Identify which cell holds the provided text, then report its (X, Y) central coordinate. 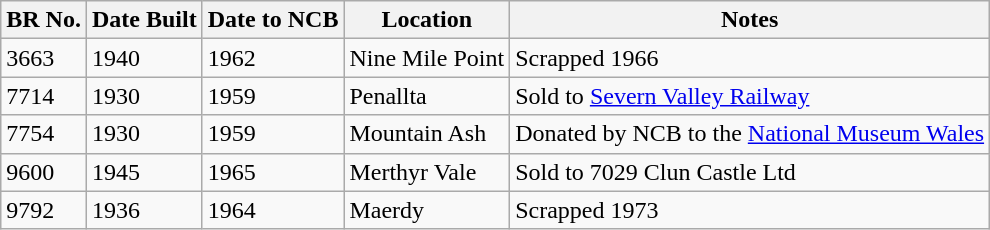
Donated by NCB to the National Museum Wales (750, 134)
3663 (44, 58)
9792 (44, 210)
7714 (44, 96)
Mountain Ash (427, 134)
1936 (144, 210)
Scrapped 1973 (750, 210)
1962 (273, 58)
Scrapped 1966 (750, 58)
7754 (44, 134)
1965 (273, 172)
Penallta (427, 96)
BR No. (44, 20)
Sold to 7029 Clun Castle Ltd (750, 172)
1945 (144, 172)
Maerdy (427, 210)
Date Built (144, 20)
Date to NCB (273, 20)
1964 (273, 210)
Merthyr Vale (427, 172)
1940 (144, 58)
Nine Mile Point (427, 58)
Notes (750, 20)
9600 (44, 172)
Sold to Severn Valley Railway (750, 96)
Location (427, 20)
